Provide the (X, Y) coordinate of the cell's center where the given text is located.  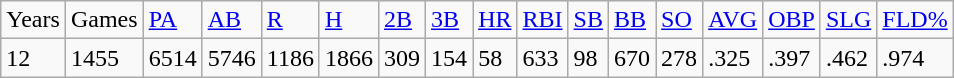
2B (402, 20)
3B (450, 20)
Games (104, 20)
1866 (348, 58)
OBP (792, 20)
12 (34, 58)
98 (588, 58)
58 (495, 58)
BB (632, 20)
AVG (733, 20)
.974 (915, 58)
.397 (792, 58)
.325 (733, 58)
H (348, 20)
5746 (232, 58)
154 (450, 58)
FLD% (915, 20)
.462 (848, 58)
SLG (848, 20)
6514 (172, 58)
RBI (542, 20)
R (290, 20)
1455 (104, 58)
Years (34, 20)
1186 (290, 58)
309 (402, 58)
HR (495, 20)
670 (632, 58)
SO (680, 20)
278 (680, 58)
633 (542, 58)
PA (172, 20)
AB (232, 20)
SB (588, 20)
